From the cell containing the given text, extract its center point as (X, Y) coordinate. 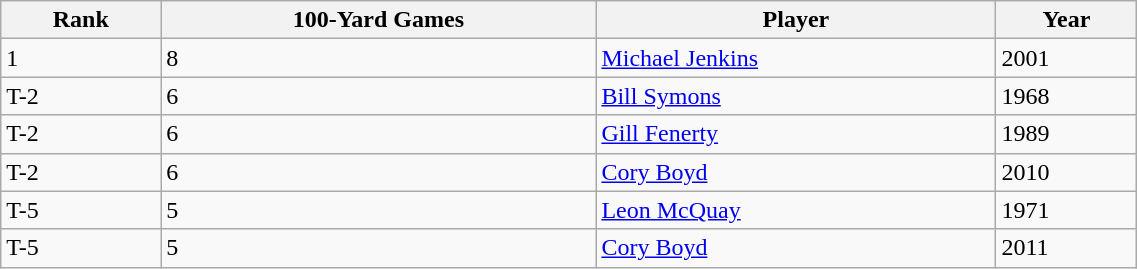
8 (378, 58)
1989 (1066, 134)
1971 (1066, 210)
1968 (1066, 96)
2011 (1066, 248)
Rank (81, 20)
100-Yard Games (378, 20)
Gill Fenerty (796, 134)
Michael Jenkins (796, 58)
Player (796, 20)
Year (1066, 20)
2010 (1066, 172)
Bill Symons (796, 96)
1 (81, 58)
Leon McQuay (796, 210)
2001 (1066, 58)
